Output the (x, y) coordinate of the center of the cell containing the given text.  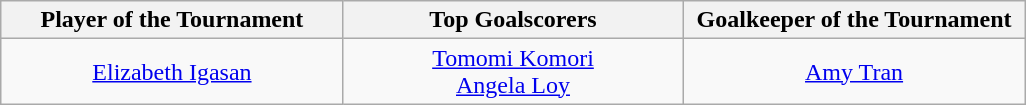
Tomomi Komori Angela Loy (512, 72)
Player of the Tournament (172, 20)
Goalkeeper of the Tournament (854, 20)
Elizabeth Igasan (172, 72)
Amy Tran (854, 72)
Top Goalscorers (512, 20)
